Determine the [X, Y] coordinate at the center of the cell enclosing the given text.  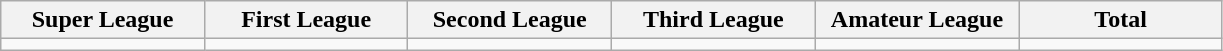
Second League [510, 20]
Super League [103, 20]
Total [1121, 20]
First League [306, 20]
Amateur League [917, 20]
Third League [714, 20]
